Extract the [x, y] coordinate from the center of the cell holding the provided text.  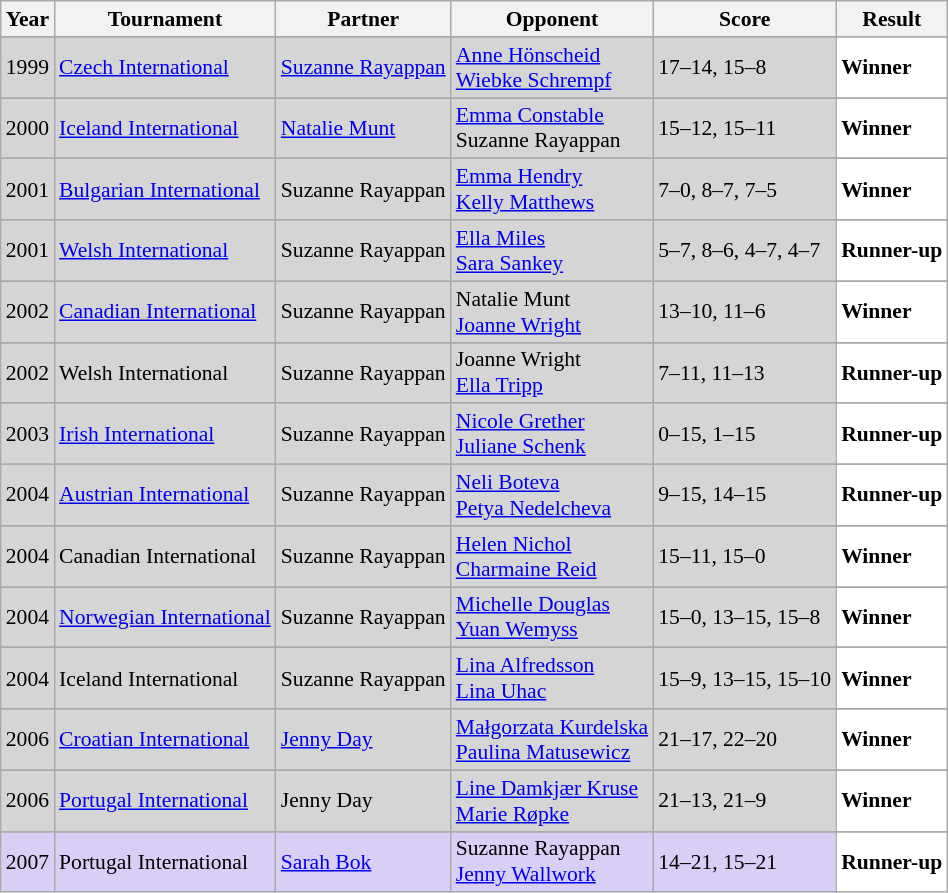
Nicole Grether Juliane Schenk [552, 434]
Tournament [165, 19]
Norwegian International [165, 618]
17–14, 15–8 [744, 68]
9–15, 14–15 [744, 496]
Joanne Wright Ella Tripp [552, 372]
2007 [28, 862]
Anne Hönscheid Wiebke Schrempf [552, 68]
Partner [364, 19]
14–21, 15–21 [744, 862]
Irish International [165, 434]
Małgorzata Kurdelska Paulina Matusewicz [552, 740]
21–17, 22–20 [744, 740]
Austrian International [165, 496]
Czech International [165, 68]
Lina Alfredsson Lina Uhac [552, 678]
0–15, 1–15 [744, 434]
5–7, 8–6, 4–7, 4–7 [744, 250]
Emma Hendry Kelly Matthews [552, 190]
15–11, 15–0 [744, 556]
Suzanne Rayappan Jenny Wallwork [552, 862]
Michelle Douglas Yuan Wemyss [552, 618]
Natalie Munt Joanne Wright [552, 312]
Neli Boteva Petya Nedelcheva [552, 496]
2000 [28, 128]
Year [28, 19]
21–13, 21–9 [744, 800]
1999 [28, 68]
Natalie Munt [364, 128]
7–11, 11–13 [744, 372]
Ella Miles Sara Sankey [552, 250]
7–0, 8–7, 7–5 [744, 190]
Sarah Bok [364, 862]
13–10, 11–6 [744, 312]
Line Damkjær Kruse Marie Røpke [552, 800]
Result [892, 19]
Helen Nichol Charmaine Reid [552, 556]
15–9, 13–15, 15–10 [744, 678]
15–12, 15–11 [744, 128]
Croatian International [165, 740]
Bulgarian International [165, 190]
Emma Constable Suzanne Rayappan [552, 128]
Score [744, 19]
2003 [28, 434]
Opponent [552, 19]
15–0, 13–15, 15–8 [744, 618]
